Pinpoint the cell where the given text exists, returning its (X, Y) midpoint coordinate. 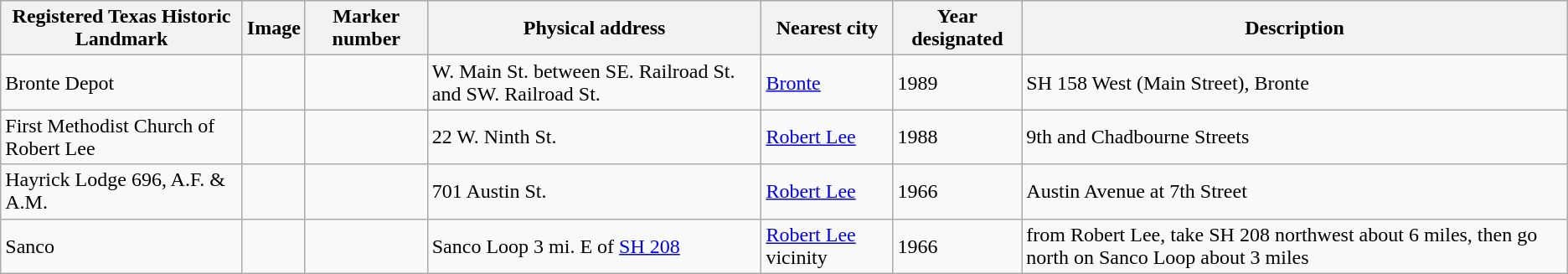
Sanco (122, 246)
Description (1295, 28)
9th and Chadbourne Streets (1295, 137)
1988 (957, 137)
First Methodist Church of Robert Lee (122, 137)
Year designated (957, 28)
701 Austin St. (595, 191)
Bronte (828, 82)
Robert Lee vicinity (828, 246)
Sanco Loop 3 mi. E of SH 208 (595, 246)
W. Main St. between SE. Railroad St. and SW. Railroad St. (595, 82)
22 W. Ninth St. (595, 137)
1989 (957, 82)
SH 158 West (Main Street), Bronte (1295, 82)
from Robert Lee, take SH 208 northwest about 6 miles, then go north on Sanco Loop about 3 miles (1295, 246)
Hayrick Lodge 696, A.F. & A.M. (122, 191)
Physical address (595, 28)
Austin Avenue at 7th Street (1295, 191)
Nearest city (828, 28)
Marker number (366, 28)
Image (273, 28)
Bronte Depot (122, 82)
Registered Texas Historic Landmark (122, 28)
